Detect which cell encompasses the target text, then output its [x, y] center coordinate. 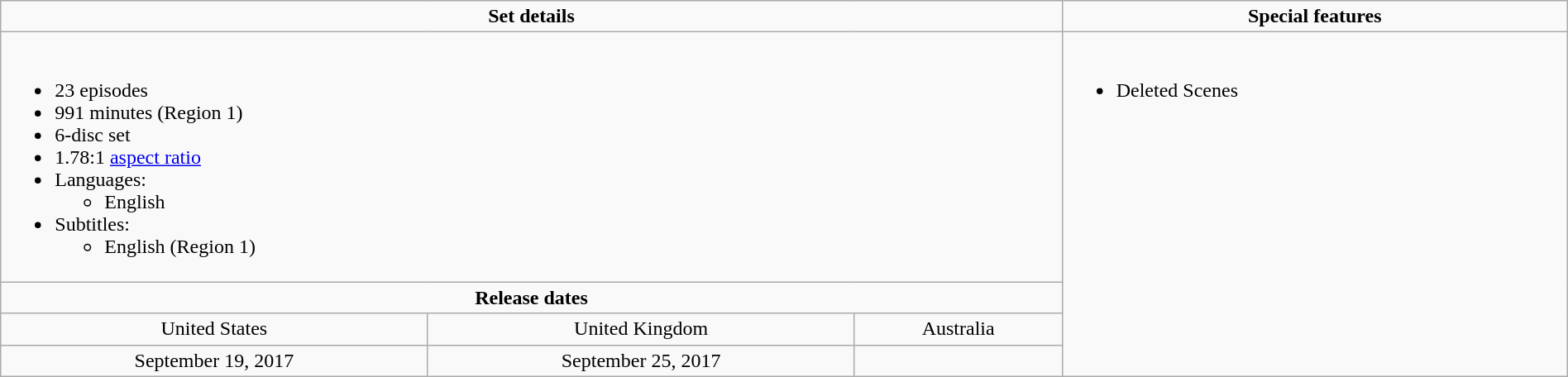
Australia [958, 329]
Deleted Scenes [1315, 204]
September 19, 2017 [214, 360]
Release dates [531, 298]
Special features [1315, 17]
United States [214, 329]
September 25, 2017 [641, 360]
United Kingdom [641, 329]
23 episodes991 minutes (Region 1)6-disc set1.78:1 aspect ratioLanguages:EnglishSubtitles:English (Region 1) [531, 157]
Set details [531, 17]
